Search for the cell housing the specified text and yield its [x, y] center coordinate. 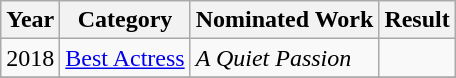
A Quiet Passion [284, 58]
Result [417, 20]
Best Actress [125, 58]
Nominated Work [284, 20]
Category [125, 20]
2018 [30, 58]
Year [30, 20]
